From the cell containing the given text, extract its center point as (X, Y) coordinate. 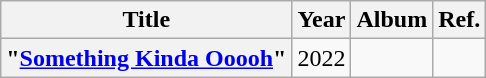
Title (146, 20)
"Something Kinda Ooooh" (146, 58)
2022 (322, 58)
Album (392, 20)
Ref. (460, 20)
Year (322, 20)
